Provide the [X, Y] coordinate of the cell's center where the given text is located.  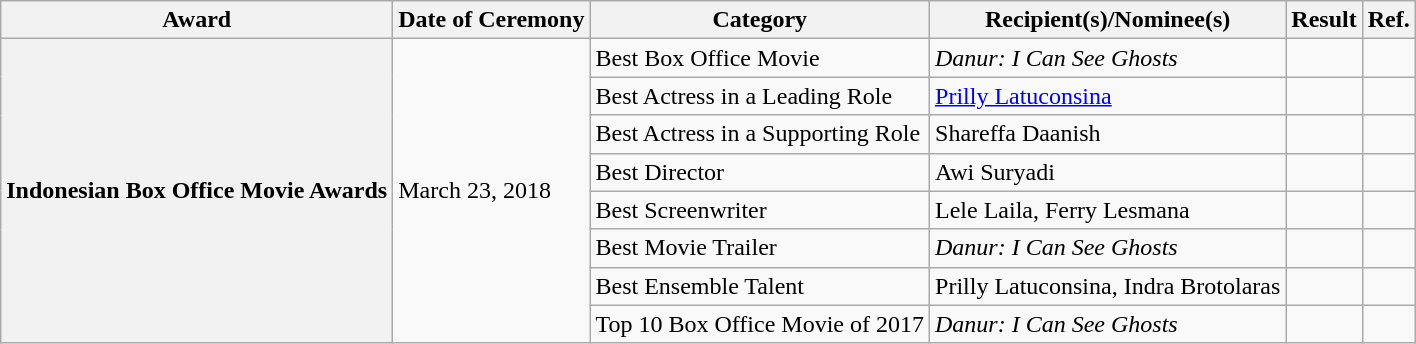
Indonesian Box Office Movie Awards [197, 191]
Best Ensemble Talent [760, 286]
Date of Ceremony [492, 20]
March 23, 2018 [492, 191]
Recipient(s)/Nominee(s) [1108, 20]
Category [760, 20]
Best Actress in a Leading Role [760, 96]
Best Actress in a Supporting Role [760, 134]
Best Screenwriter [760, 210]
Ref. [1388, 20]
Prilly Latuconsina [1108, 96]
Best Director [760, 172]
Lele Laila, Ferry Lesmana [1108, 210]
Best Movie Trailer [760, 248]
Top 10 Box Office Movie of 2017 [760, 324]
Shareffa Daanish [1108, 134]
Best Box Office Movie [760, 58]
Award [197, 20]
Awi Suryadi [1108, 172]
Result [1324, 20]
Prilly Latuconsina, Indra Brotolaras [1108, 286]
